Provide the (X, Y) coordinate of the cell's center where the given text is located.  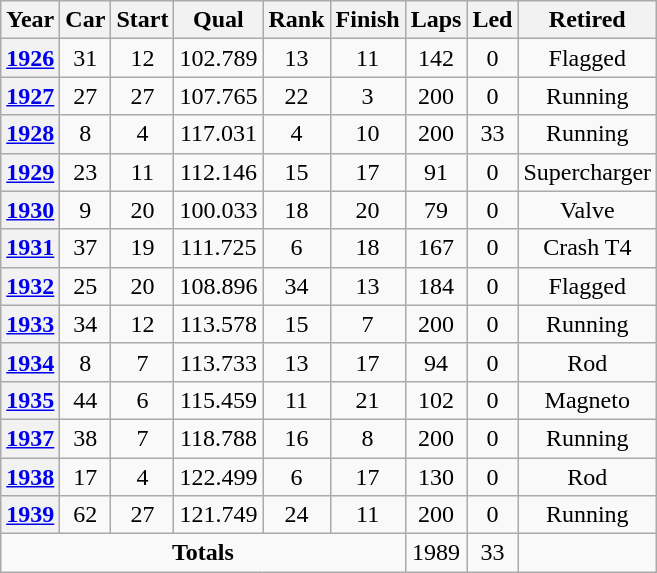
Qual (218, 20)
167 (436, 248)
1935 (30, 400)
100.033 (218, 210)
112.146 (218, 172)
1989 (436, 553)
102 (436, 400)
37 (86, 248)
1939 (30, 515)
19 (142, 248)
121.749 (218, 515)
102.789 (218, 58)
44 (86, 400)
1928 (30, 134)
9 (86, 210)
Led (492, 20)
111.725 (218, 248)
Start (142, 20)
38 (86, 438)
1934 (30, 362)
107.765 (218, 96)
130 (436, 477)
31 (86, 58)
94 (436, 362)
1932 (30, 286)
1929 (30, 172)
113.578 (218, 324)
79 (436, 210)
1927 (30, 96)
23 (86, 172)
24 (296, 515)
Laps (436, 20)
113.733 (218, 362)
Totals (203, 553)
Year (30, 20)
Finish (368, 20)
Supercharger (588, 172)
1933 (30, 324)
1938 (30, 477)
1926 (30, 58)
118.788 (218, 438)
62 (86, 515)
Crash T4 (588, 248)
Valve (588, 210)
10 (368, 134)
91 (436, 172)
21 (368, 400)
25 (86, 286)
117.031 (218, 134)
108.896 (218, 286)
1931 (30, 248)
184 (436, 286)
142 (436, 58)
22 (296, 96)
Magneto (588, 400)
1930 (30, 210)
3 (368, 96)
115.459 (218, 400)
1937 (30, 438)
Retired (588, 20)
Car (86, 20)
16 (296, 438)
Rank (296, 20)
122.499 (218, 477)
